Provide the [X, Y] coordinate of the cell's center where the given text is located.  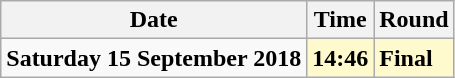
Round [414, 20]
14:46 [340, 58]
Date [154, 20]
Final [414, 58]
Time [340, 20]
Saturday 15 September 2018 [154, 58]
